Return [x, y] of the center of cell containing provided text 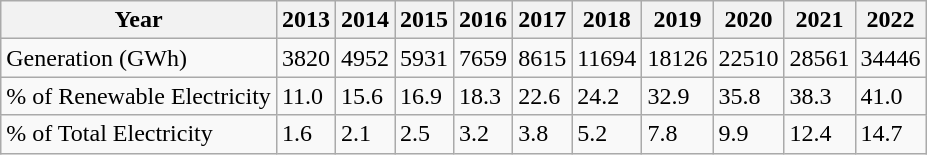
4952 [364, 58]
7659 [484, 58]
Year [139, 20]
9.9 [748, 134]
3.2 [484, 134]
7.8 [678, 134]
38.3 [820, 96]
% of Renewable Electricity [139, 96]
Generation (GWh) [139, 58]
3820 [306, 58]
34446 [890, 58]
5.2 [607, 134]
2016 [484, 20]
2.1 [364, 134]
14.7 [890, 134]
22.6 [542, 96]
11.0 [306, 96]
% of Total Electricity [139, 134]
16.9 [424, 96]
8615 [542, 58]
2021 [820, 20]
22510 [748, 58]
15.6 [364, 96]
32.9 [678, 96]
12.4 [820, 134]
2017 [542, 20]
2022 [890, 20]
24.2 [607, 96]
35.8 [748, 96]
2020 [748, 20]
5931 [424, 58]
3.8 [542, 134]
18.3 [484, 96]
1.6 [306, 134]
2019 [678, 20]
2018 [607, 20]
2013 [306, 20]
28561 [820, 58]
2014 [364, 20]
41.0 [890, 96]
2015 [424, 20]
18126 [678, 58]
2.5 [424, 134]
11694 [607, 58]
